Identify which cell holds the provided text, then report its (x, y) central coordinate. 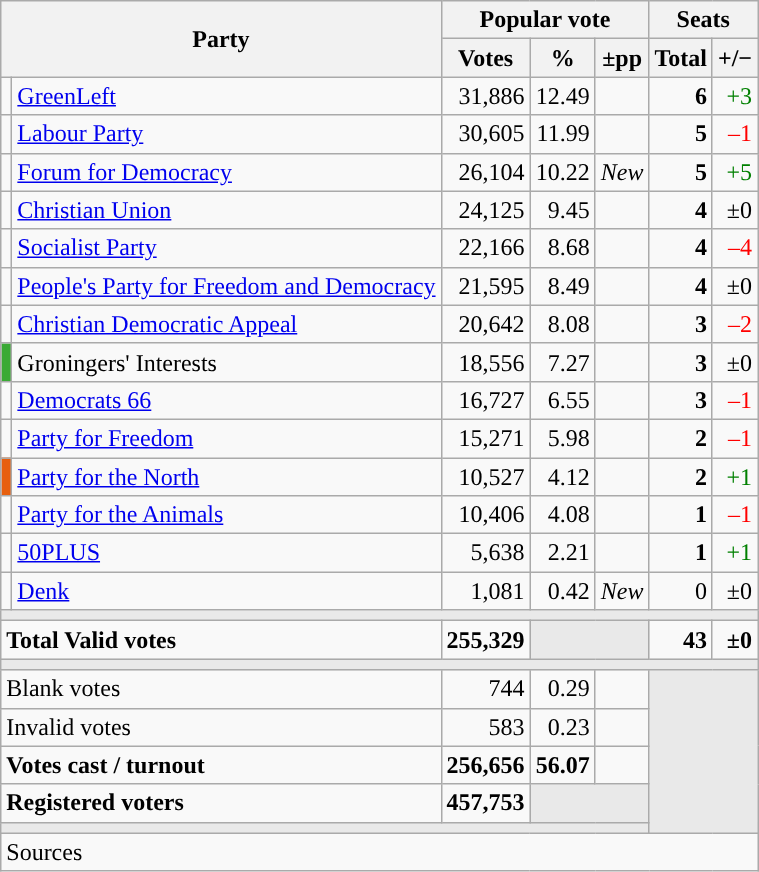
0.42 (562, 591)
24,125 (486, 210)
Blank votes (221, 689)
8.68 (562, 248)
Party for Freedom (226, 438)
Democrats 66 (226, 400)
43 (681, 640)
6 (681, 96)
Denk (226, 591)
Christian Union (226, 210)
4.12 (562, 477)
Forum for Democracy (226, 172)
–4 (734, 248)
5.98 (562, 438)
% (562, 58)
Labour Party (226, 134)
26,104 (486, 172)
+3 (734, 96)
People's Party for Freedom and Democracy (226, 286)
Christian Democratic Appeal (226, 324)
5,638 (486, 553)
21,595 (486, 286)
Registered voters (221, 803)
Seats (704, 20)
Invalid votes (221, 727)
–2 (734, 324)
Total (681, 58)
10,527 (486, 477)
56.07 (562, 765)
6.55 (562, 400)
30,605 (486, 134)
+/− (734, 58)
1,081 (486, 591)
Party for the North (226, 477)
Total Valid votes (221, 640)
9.45 (562, 210)
Socialist Party (226, 248)
Votes (486, 58)
20,642 (486, 324)
256,656 (486, 765)
0.23 (562, 727)
10.22 (562, 172)
Popular vote (545, 20)
Votes cast / turnout (221, 765)
744 (486, 689)
10,406 (486, 515)
4.08 (562, 515)
457,753 (486, 803)
15,271 (486, 438)
8.49 (562, 286)
8.08 (562, 324)
Party (221, 39)
±pp (622, 58)
11.99 (562, 134)
255,329 (486, 640)
12.49 (562, 96)
31,886 (486, 96)
Party for the Animals (226, 515)
583 (486, 727)
0 (681, 591)
18,556 (486, 362)
2.21 (562, 553)
16,727 (486, 400)
Groningers' Interests (226, 362)
22,166 (486, 248)
Sources (380, 852)
+5 (734, 172)
50PLUS (226, 553)
0.29 (562, 689)
GreenLeft (226, 96)
7.27 (562, 362)
